Provide the [X, Y] coordinate of the cell's center where the given text is located.  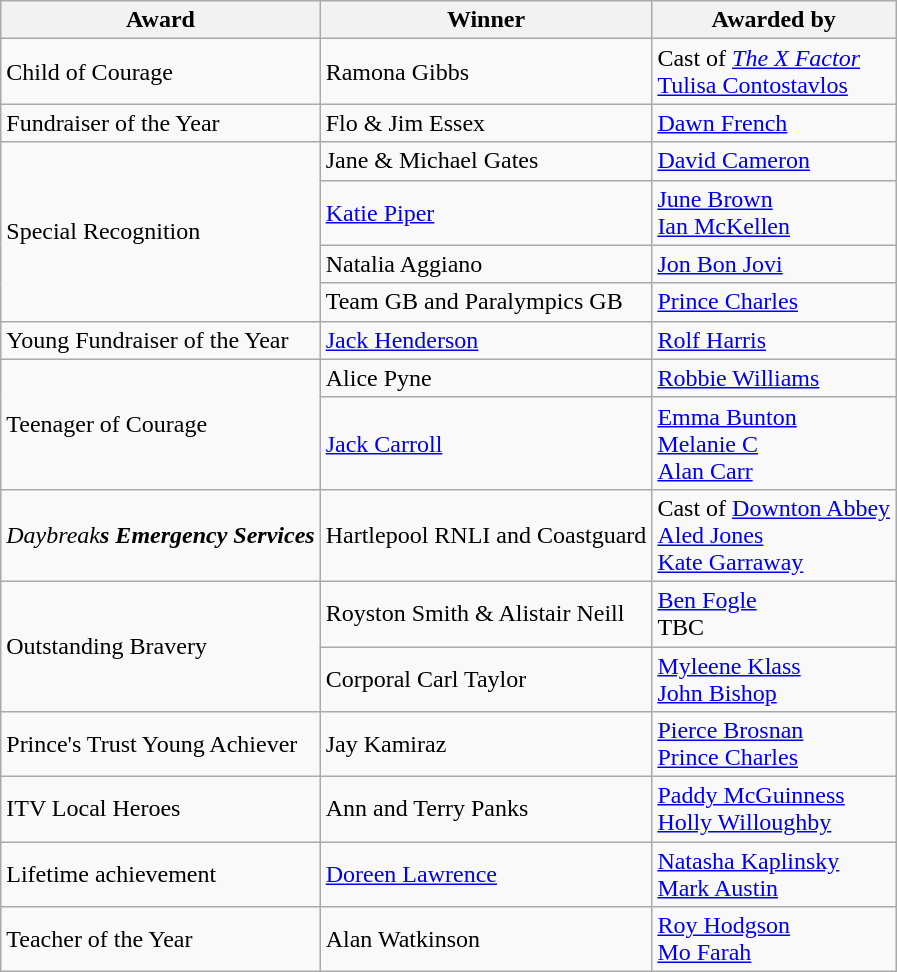
Outstanding Bravery [160, 646]
Ramona Gibbs [486, 72]
Lifetime achievement [160, 874]
Teacher of the Year [160, 940]
Awarded by [774, 20]
Prince's Trust Young Achiever [160, 744]
Natasha KaplinskyMark Austin [774, 874]
Young Fundraiser of the Year [160, 340]
Robbie Williams [774, 378]
Paddy McGuinnessHolly Willoughby [774, 810]
Royston Smith & Alistair Neill [486, 614]
Ann and Terry Panks [486, 810]
Corporal Carl Taylor [486, 678]
Jay Kamiraz [486, 744]
Ben FogleTBC [774, 614]
Katie Piper [486, 212]
Special Recognition [160, 232]
Jack Carroll [486, 443]
Hartlepool RNLI and Coastguard [486, 535]
Pierce BrosnanPrince Charles [774, 744]
Jack Henderson [486, 340]
June BrownIan McKellen [774, 212]
Jane & Michael Gates [486, 161]
Natalia Aggiano [486, 264]
ITV Local Heroes [160, 810]
Cast of Downton AbbeyAled JonesKate Garraway [774, 535]
Cast of The X FactorTulisa Contostavlos [774, 72]
Alice Pyne [486, 378]
Award [160, 20]
Fundraiser of the Year [160, 123]
Doreen Lawrence [486, 874]
Teenager of Courage [160, 424]
Jon Bon Jovi [774, 264]
Team GB and Paralympics GB [486, 302]
David Cameron [774, 161]
Daybreaks Emergency Services [160, 535]
Emma BuntonMelanie CAlan Carr [774, 443]
Rolf Harris [774, 340]
Myleene KlassJohn Bishop [774, 678]
Dawn French [774, 123]
Roy HodgsonMo Farah [774, 940]
Alan Watkinson [486, 940]
Child of Courage [160, 72]
Winner [486, 20]
Prince Charles [774, 302]
Flo & Jim Essex [486, 123]
